Output the [X, Y] coordinate of the center of the cell containing the given text.  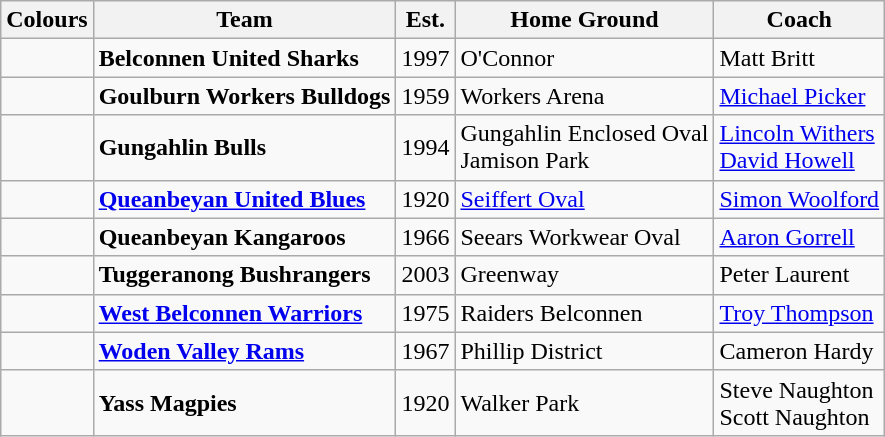
Greenway [584, 275]
Home Ground [584, 20]
Aaron Gorrell [800, 237]
1994 [426, 148]
West Belconnen Warriors [244, 313]
Coach [800, 20]
Gungahlin Enclosed OvalJamison Park [584, 148]
1959 [426, 96]
Steve NaughtonScott Naughton [800, 402]
2003 [426, 275]
Queanbeyan United Blues [244, 199]
Simon Woolford [800, 199]
Troy Thompson [800, 313]
Est. [426, 20]
Team [244, 20]
Matt Britt [800, 58]
Gungahlin Bulls [244, 148]
Walker Park [584, 402]
Lincoln WithersDavid Howell [800, 148]
1966 [426, 237]
Seears Workwear Oval [584, 237]
Raiders Belconnen [584, 313]
Peter Laurent [800, 275]
O'Connor [584, 58]
Goulburn Workers Bulldogs [244, 96]
1997 [426, 58]
Workers Arena [584, 96]
Michael Picker [800, 96]
Tuggeranong Bushrangers [244, 275]
Seiffert Oval [584, 199]
Woden Valley Rams [244, 351]
Cameron Hardy [800, 351]
Belconnen United Sharks [244, 58]
Phillip District [584, 351]
Colours [47, 20]
1975 [426, 313]
Queanbeyan Kangaroos [244, 237]
1967 [426, 351]
Yass Magpies [244, 402]
